Locate the cell with the specified text and output its (X, Y) center coordinate. 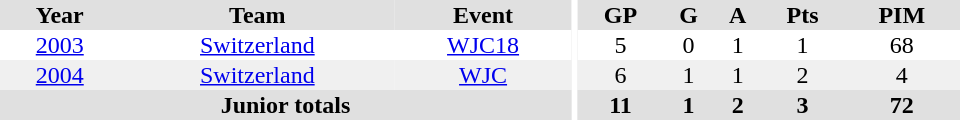
5 (620, 45)
Year (60, 15)
2003 (60, 45)
72 (902, 105)
GP (620, 15)
6 (620, 75)
3 (803, 105)
PIM (902, 15)
11 (620, 105)
4 (902, 75)
0 (688, 45)
Team (258, 15)
Event (483, 15)
68 (902, 45)
WJC18 (483, 45)
A (738, 15)
WJC (483, 75)
Junior totals (286, 105)
G (688, 15)
2004 (60, 75)
Pts (803, 15)
